For the text-containing cell, return its midpoint in (X, Y) coordinate format. 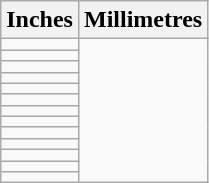
Millimetres (142, 20)
Inches (40, 20)
